Capture the cell that displays the provided text and extract its (x, y) central coordinate. 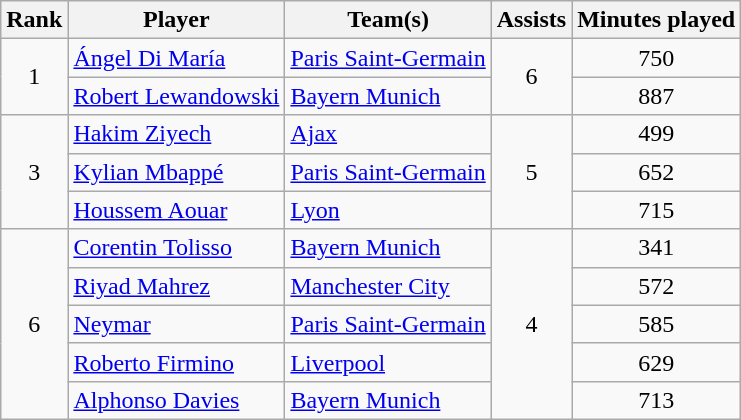
750 (656, 58)
572 (656, 286)
Robert Lewandowski (176, 96)
Houssem Aouar (176, 210)
Corentin Tolisso (176, 248)
Team(s) (388, 20)
3 (34, 172)
Assists (531, 20)
Neymar (176, 324)
Kylian Mbappé (176, 172)
Hakim Ziyech (176, 134)
499 (656, 134)
629 (656, 362)
1 (34, 77)
Manchester City (388, 286)
Roberto Firmino (176, 362)
4 (531, 324)
Player (176, 20)
Liverpool (388, 362)
Rank (34, 20)
Ajax (388, 134)
585 (656, 324)
887 (656, 96)
Lyon (388, 210)
Riyad Mahrez (176, 286)
Minutes played (656, 20)
652 (656, 172)
5 (531, 172)
341 (656, 248)
Ángel Di María (176, 58)
715 (656, 210)
713 (656, 400)
Alphonso Davies (176, 400)
